Output the [x, y] coordinate of the center of the cell containing the given text.  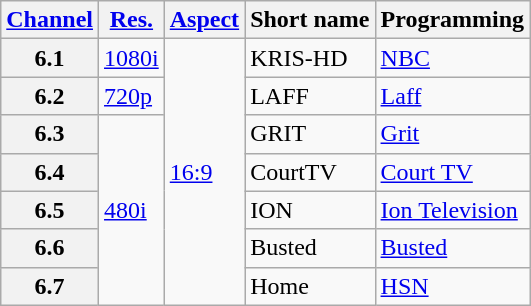
16:9 [204, 172]
Ion Television [452, 210]
6.7 [50, 286]
6.4 [50, 172]
Channel [50, 20]
6.5 [50, 210]
NBC [452, 58]
Aspect [204, 20]
6.1 [50, 58]
480i [132, 210]
GRIT [310, 134]
6.6 [50, 248]
Res. [132, 20]
CourtTV [310, 172]
Grit [452, 134]
720p [132, 96]
KRIS-HD [310, 58]
Court TV [452, 172]
6.2 [50, 96]
HSN [452, 286]
6.3 [50, 134]
Home [310, 286]
ION [310, 210]
Programming [452, 20]
Short name [310, 20]
1080i [132, 58]
Laff [452, 96]
LAFF [310, 96]
